From the cell containing the given text, extract its center point as (X, Y) coordinate. 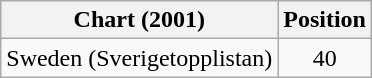
Sweden (Sverigetopplistan) (140, 58)
40 (325, 58)
Position (325, 20)
Chart (2001) (140, 20)
